Return the [x, y] coordinate for the center point of the cell that contains the specified text.  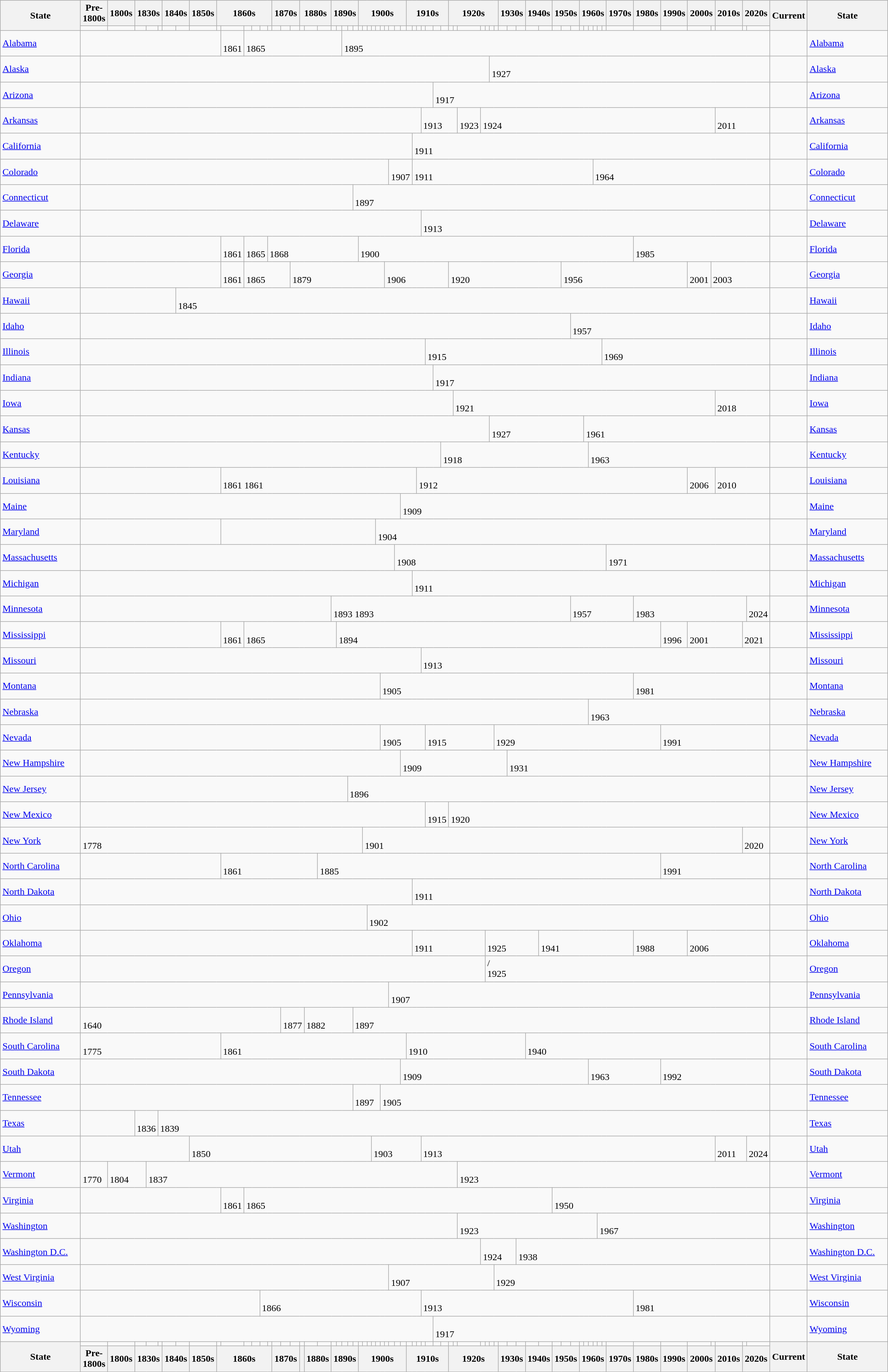
/1925 [628, 969]
1885 [489, 866]
1971 [688, 557]
2020 [756, 840]
1964 [681, 171]
2021 [756, 635]
2003 [741, 274]
1996 [674, 635]
1850 [281, 1149]
1879 [337, 274]
1961 [677, 429]
2010 [743, 481]
1906 [417, 274]
1931 [639, 763]
1861 1861 [319, 481]
1921 [584, 403]
1778 [222, 840]
1901 [552, 840]
1941 [586, 943]
1940 [647, 1046]
1640 [181, 1020]
1845 [473, 300]
1950 [662, 1200]
1836 [146, 1123]
1903 [396, 1149]
1985 [702, 249]
1908 [501, 557]
1904 [573, 532]
1775 [151, 1046]
1896 [559, 789]
1983 [690, 609]
1882 [329, 1020]
1804 [127, 1174]
1770 [94, 1174]
1967 [684, 1226]
1895 [556, 43]
1900 [496, 249]
1837 [302, 1174]
1925 [512, 943]
1893 1893 [451, 609]
1918 [515, 454]
1938 [643, 1252]
1866 [340, 1303]
1877 [292, 1020]
1868 [313, 249]
1912 [552, 481]
1902 [569, 918]
1969 [686, 352]
2018 [743, 403]
1894 [499, 635]
1988 [661, 943]
1910 [466, 1046]
1992 [715, 1072]
1839 [464, 1123]
1956 [624, 274]
